From the cell containing the given text, extract its center point as (x, y) coordinate. 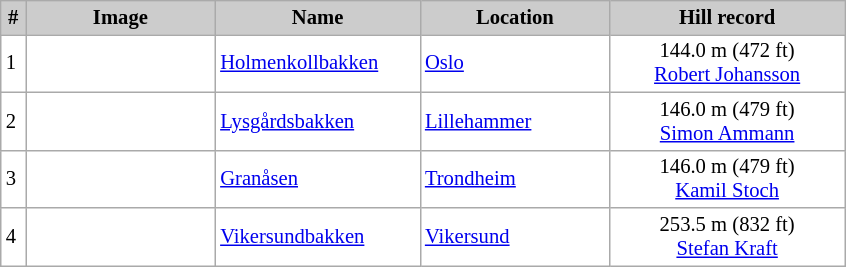
Hill record (728, 17)
Oslo (515, 63)
Holmenkollbakken (318, 63)
# (14, 17)
144.0 m (472 ft) Robert Johansson (728, 63)
Lillehammer (515, 121)
Trondheim (515, 179)
2 (14, 121)
146.0 m (479 ft) Kamil Stoch (728, 179)
Lysgårdsbakken (318, 121)
Name (318, 17)
Granåsen (318, 179)
4 (14, 237)
146.0 m (479 ft) Simon Ammann (728, 121)
3 (14, 179)
Vikersundbakken (318, 237)
Vikersund (515, 237)
Location (515, 17)
Image (121, 17)
1 (14, 63)
253.5 m (832 ft) Stefan Kraft (728, 237)
